Capture the cell that displays the provided text and extract its (X, Y) central coordinate. 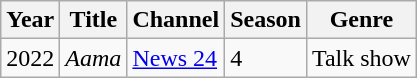
Talk show (361, 58)
Title (94, 20)
4 (266, 58)
Season (266, 20)
News 24 (176, 58)
Channel (176, 20)
Year (30, 20)
2022 (30, 58)
Aama (94, 58)
Genre (361, 20)
